Provide the (X, Y) coordinate of the cell's center where the given text is located.  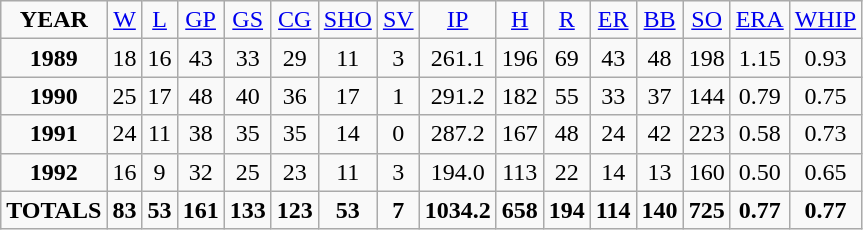
W (124, 20)
13 (660, 172)
0.79 (760, 96)
SHO (348, 20)
42 (660, 134)
18 (124, 58)
160 (706, 172)
198 (706, 58)
1990 (54, 96)
0.93 (825, 58)
40 (248, 96)
83 (124, 210)
0.65 (825, 172)
22 (566, 172)
69 (566, 58)
YEAR (54, 20)
CG (294, 20)
140 (660, 210)
55 (566, 96)
29 (294, 58)
SV (398, 20)
196 (520, 58)
0.75 (825, 96)
725 (706, 210)
223 (706, 134)
BB (660, 20)
113 (520, 172)
161 (200, 210)
658 (520, 210)
0 (398, 134)
144 (706, 96)
ER (613, 20)
0.73 (825, 134)
1991 (54, 134)
9 (160, 172)
1992 (54, 172)
291.2 (458, 96)
GP (200, 20)
194 (566, 210)
32 (200, 172)
38 (200, 134)
182 (520, 96)
133 (248, 210)
1989 (54, 58)
TOTALS (54, 210)
R (566, 20)
287.2 (458, 134)
SO (706, 20)
1.15 (760, 58)
0.58 (760, 134)
123 (294, 210)
L (160, 20)
167 (520, 134)
1 (398, 96)
23 (294, 172)
114 (613, 210)
1034.2 (458, 210)
IP (458, 20)
H (520, 20)
ERA (760, 20)
194.0 (458, 172)
261.1 (458, 58)
WHIP (825, 20)
37 (660, 96)
7 (398, 210)
0.50 (760, 172)
36 (294, 96)
GS (248, 20)
